Locate the cell with the specified text and output its (x, y) center coordinate. 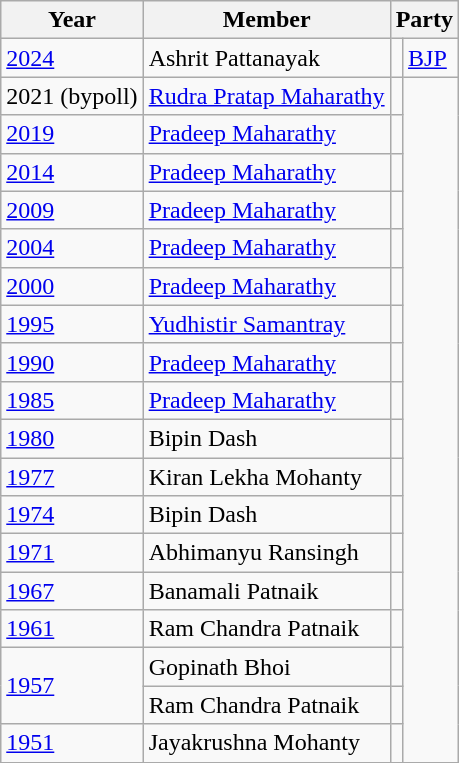
1961 (72, 629)
Kiran Lekha Mohanty (266, 477)
Ashrit Pattanayak (266, 58)
1957 (72, 686)
Banamali Patnaik (266, 591)
1990 (72, 362)
Yudhistir Samantray (266, 324)
2014 (72, 172)
1951 (72, 743)
BJP (431, 58)
2009 (72, 210)
2024 (72, 58)
2021 (bypoll) (72, 96)
Member (266, 20)
1977 (72, 477)
Year (72, 20)
2004 (72, 248)
1974 (72, 515)
1980 (72, 438)
1967 (72, 591)
2000 (72, 286)
1995 (72, 324)
1971 (72, 553)
2019 (72, 134)
Rudra Pratap Maharathy (266, 96)
Jayakrushna Mohanty (266, 743)
Abhimanyu Ransingh (266, 553)
Party (424, 20)
Gopinath Bhoi (266, 667)
1985 (72, 400)
